Identify which cell holds the provided text, then report its (x, y) central coordinate. 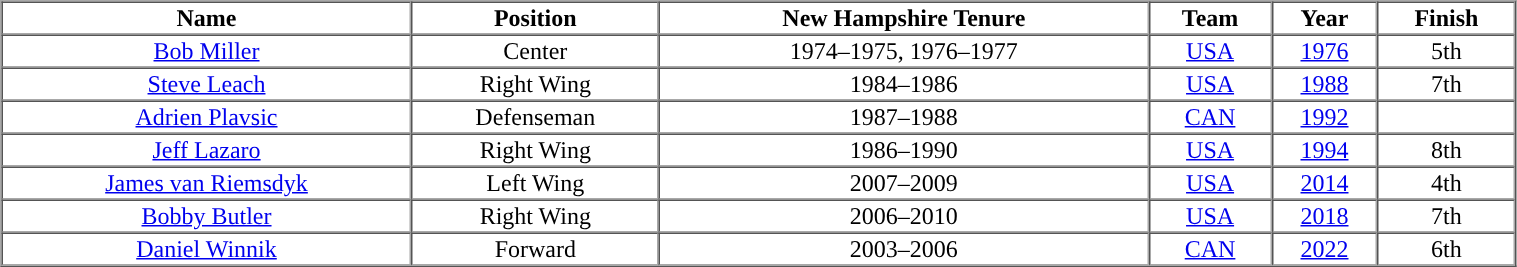
1992 (1324, 116)
Adrien Plavsic (207, 116)
Bob Miller (207, 50)
5th (1447, 50)
1994 (1324, 150)
1986–1990 (904, 150)
Bobby Butler (207, 216)
2003–2006 (904, 248)
1984–1986 (904, 84)
8th (1447, 150)
Defenseman (536, 116)
Forward (536, 248)
6th (1447, 248)
Center (536, 50)
Left Wing (536, 182)
1976 (1324, 50)
1974–1975, 1976–1977 (904, 50)
2018 (1324, 216)
2022 (1324, 248)
2006–2010 (904, 216)
1988 (1324, 84)
Daniel Winnik (207, 248)
2014 (1324, 182)
Year (1324, 18)
1987–1988 (904, 116)
Jeff Lazaro (207, 150)
Position (536, 18)
Steve Leach (207, 84)
New Hampshire Tenure (904, 18)
Team (1210, 18)
2007–2009 (904, 182)
4th (1447, 182)
Name (207, 18)
Finish (1447, 18)
James van Riemsdyk (207, 182)
